Return [X, Y] of the center of cell containing provided text 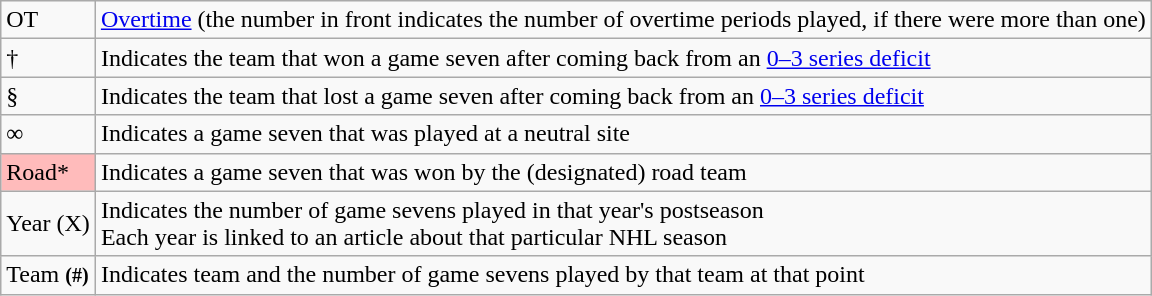
† [48, 58]
Indicates team and the number of game sevens played by that team at that point [623, 275]
Indicates the number of game sevens played in that year's postseasonEach year is linked to an article about that particular NHL season [623, 224]
∞ [48, 134]
Year (X) [48, 224]
Indicates the team that won a game seven after coming back from an 0–3 series deficit [623, 58]
Team (#) [48, 275]
Overtime (the number in front indicates the number of overtime periods played, if there were more than one) [623, 20]
Indicates the team that lost a game seven after coming back from an 0–3 series deficit [623, 96]
Road* [48, 172]
Indicates a game seven that was played at a neutral site [623, 134]
Indicates a game seven that was won by the (designated) road team [623, 172]
§ [48, 96]
OT [48, 20]
